Scan for the cell matching the given text and deliver its [X, Y] coordinate at center. 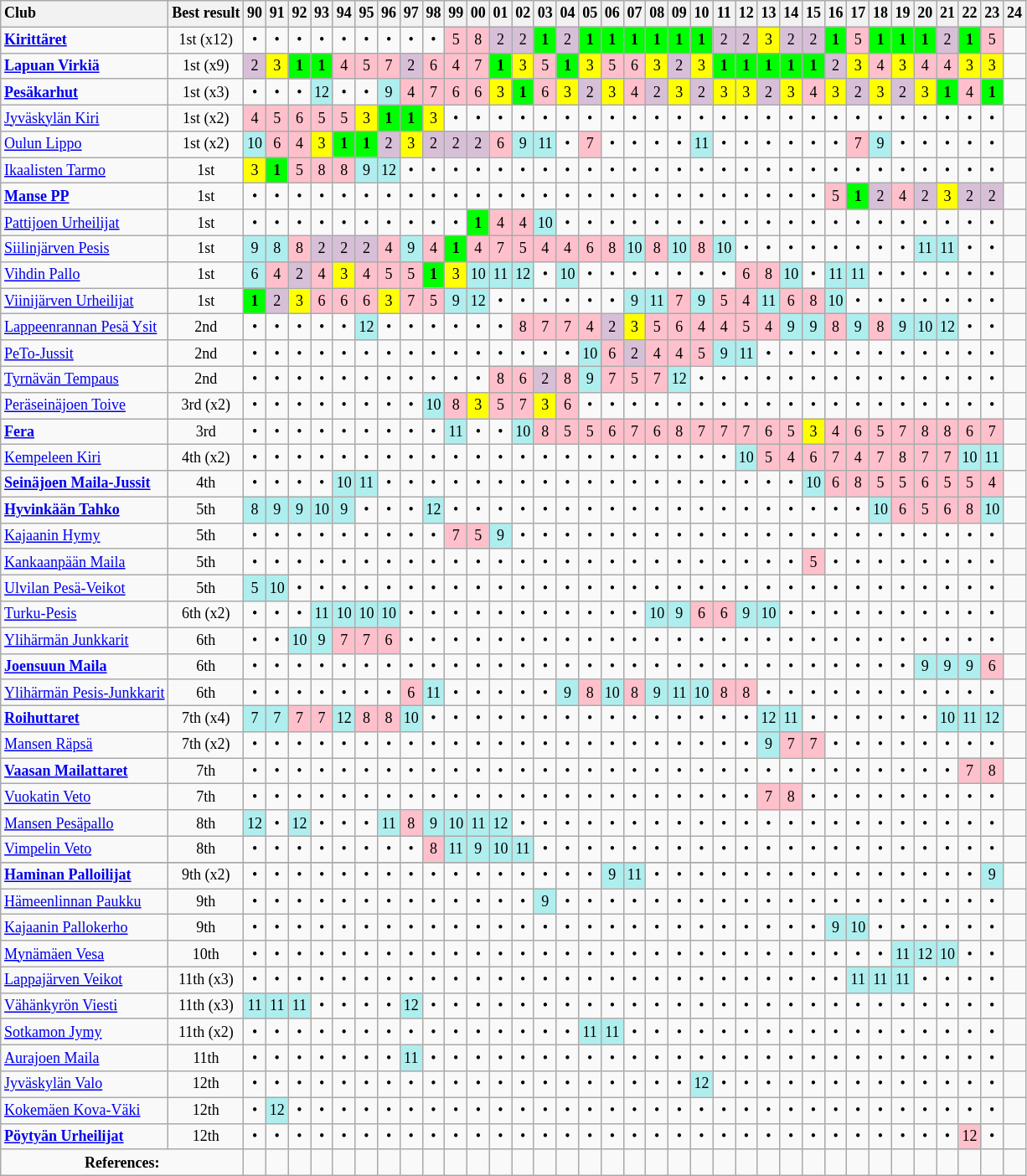
94 [343, 13]
98 [434, 13]
08 [657, 13]
Joensuun Maila [85, 667]
93 [322, 13]
Club [85, 13]
Ylihärmän Pesis-Junkkarit [85, 692]
03 [544, 13]
Fera [85, 432]
Kirittäret [85, 40]
7th (x2) [206, 745]
23 [992, 13]
Kempeleen Kiri [85, 457]
9th (x2) [206, 874]
95 [367, 13]
Roihuttaret [85, 719]
Pattijoen Urheilijat [85, 223]
6th (x2) [206, 615]
Pesäkarhut [85, 92]
Pöytyän Urheilijat [85, 1136]
PeTo-Jussit [85, 353]
7th (x4) [206, 719]
04 [568, 13]
00 [477, 13]
1st (x9) [206, 65]
Jyväskylän Valo [85, 1084]
17 [858, 13]
Kajaanin Hymy [85, 536]
Manse PP [85, 196]
4th [206, 484]
Mynämäen Vesa [85, 953]
Lapuan Virkiä [85, 65]
Aurajoen Maila [85, 1059]
05 [590, 13]
Turku-Pesis [85, 615]
Tyrnävän Tempaus [85, 379]
16 [836, 13]
Kokemäen Kova-Väki [85, 1111]
4th (x2) [206, 457]
10th [206, 953]
13 [769, 13]
20 [925, 13]
92 [300, 13]
19 [903, 13]
Vuokatin Veto [85, 797]
18 [881, 13]
1st (x3) [206, 92]
Lappajärven Veikot [85, 980]
06 [612, 13]
Jyväskylän Kiri [85, 117]
Mansen Pesäpallo [85, 823]
Kajaanin Pallokerho [85, 928]
Vähänkyrön Viesti [85, 1005]
Viinijärven Urheilijat [85, 302]
11th [206, 1059]
01 [501, 13]
Vihdin Pallo [85, 275]
Peräseinäjoen Toive [85, 405]
21 [948, 13]
14 [791, 13]
Kankaanpään Maila [85, 561]
91 [276, 13]
07 [635, 13]
97 [410, 13]
09 [680, 13]
3rd [206, 432]
Ylihärmän Junkkarit [85, 640]
Haminan Palloilijat [85, 874]
Vimpelin Veto [85, 849]
3rd (x2) [206, 405]
15 [814, 13]
24 [1015, 13]
90 [255, 13]
99 [456, 13]
Siilinjärven Pesis [85, 248]
Lappeenrannan Pesä Ysit [85, 327]
Mansen Räpsä [85, 745]
Best result [206, 13]
Seinäjoen Maila-Jussit [85, 484]
Vaasan Mailattaret [85, 771]
22 [970, 13]
02 [523, 13]
References: [122, 1163]
Ulvilan Pesä-Veikot [85, 588]
Hämeenlinnan Paukku [85, 901]
1st (x12) [206, 40]
Sotkamon Jymy [85, 1032]
96 [389, 13]
Ikaalisten Tarmo [85, 171]
Hyvinkään Tahko [85, 509]
11th (x2) [206, 1032]
Oulun Lippo [85, 144]
